For the text-containing cell, return its midpoint in (X, Y) coordinate format. 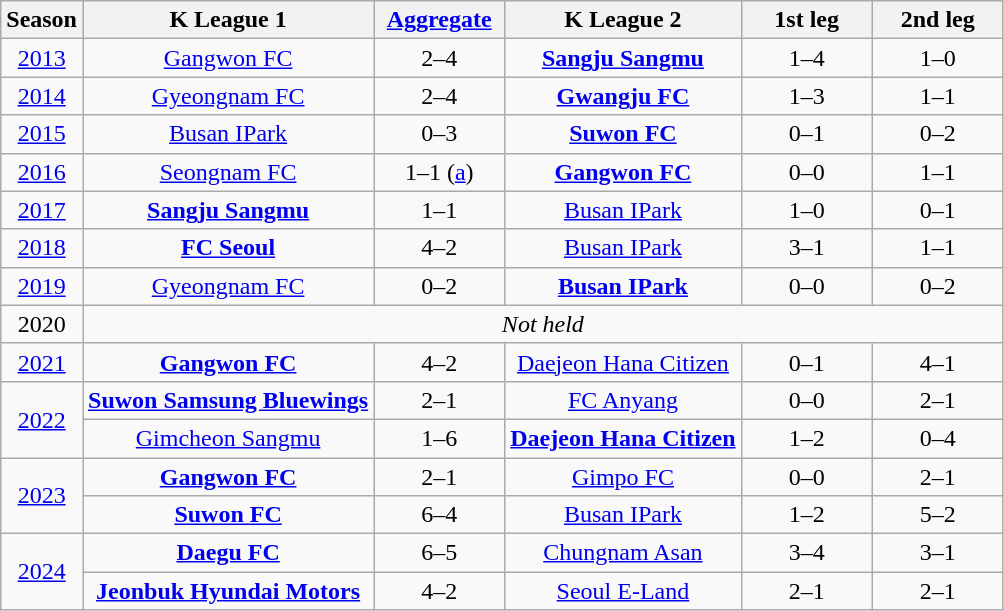
2021 (42, 362)
K League 2 (623, 20)
2016 (42, 172)
Daegu FC (228, 553)
1–6 (440, 438)
Not held (542, 324)
Gimcheon Sangmu (228, 438)
4–1 (938, 362)
1–3 (806, 96)
2020 (42, 324)
2019 (42, 286)
3–4 (806, 553)
Seongnam FC (228, 172)
FC Anyang (623, 400)
0–4 (938, 438)
2024 (42, 572)
5–2 (938, 515)
2017 (42, 210)
2nd leg (938, 20)
Gwangju FC (623, 96)
6–4 (440, 515)
2023 (42, 496)
Season (42, 20)
2018 (42, 248)
2014 (42, 96)
1–1 (a) (440, 172)
Suwon Samsung Bluewings (228, 400)
K League 1 (228, 20)
2022 (42, 419)
Chungnam Asan (623, 553)
2013 (42, 58)
2015 (42, 134)
1–4 (806, 58)
FC Seoul (228, 248)
Gimpo FC (623, 477)
Aggregate (440, 20)
1st leg (806, 20)
Jeonbuk Hyundai Motors (228, 591)
Seoul E-Land (623, 591)
0–3 (440, 134)
6–5 (440, 553)
